Capture the cell that displays the provided text and extract its (X, Y) central coordinate. 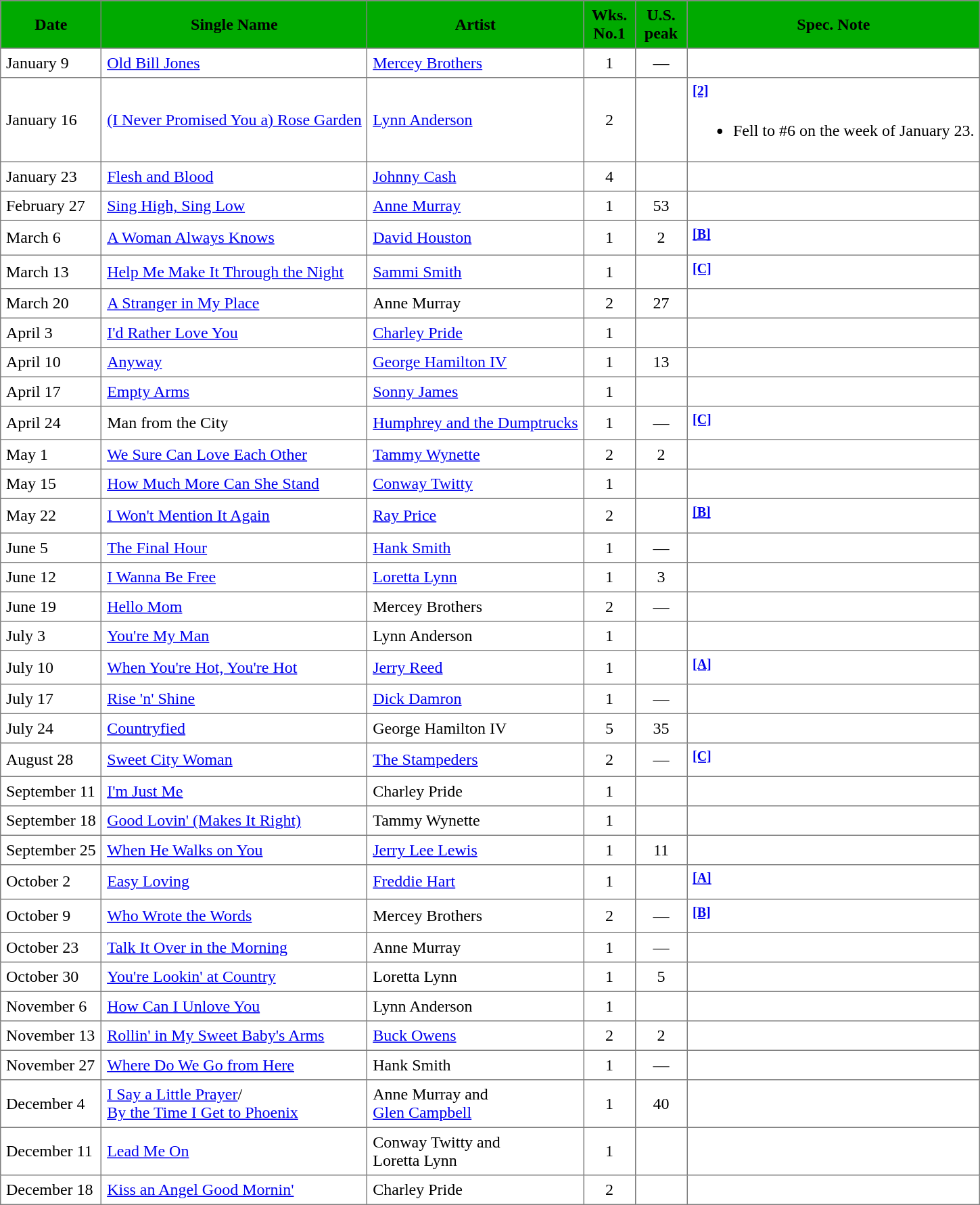
Sing High, Sing Low (234, 206)
February 27 (51, 206)
September 25 (51, 851)
Anne Murray andGlen Campbell (475, 1104)
A Stranger in My Place (234, 304)
Talk It Over in the Morning (234, 947)
May 1 (51, 455)
Buck Owens (475, 1036)
July 17 (51, 699)
June 19 (51, 607)
Old Bill Jones (234, 63)
I Won't Mention It Again (234, 516)
11 (661, 851)
Sweet City Woman (234, 760)
Freddie Hart (475, 882)
Sammi Smith (475, 272)
Easy Loving (234, 882)
40 (661, 1104)
January 16 (51, 120)
Wks. No.1 (609, 24)
July 3 (51, 636)
A Woman Always Knows (234, 238)
April 10 (51, 362)
November 27 (51, 1065)
June 5 (51, 548)
January 23 (51, 177)
Countryfied (234, 728)
Flesh and Blood (234, 177)
September 18 (51, 821)
I Wanna Be Free (234, 577)
Johnny Cash (475, 177)
Hello Mom (234, 607)
April 24 (51, 423)
December 18 (51, 1190)
You're My Man (234, 636)
53 (661, 206)
July 10 (51, 667)
4 (609, 177)
Humphrey and the Dumptrucks (475, 423)
Kiss an Angel Good Mornin' (234, 1190)
January 9 (51, 63)
Sonny James (475, 392)
U.S. peak (661, 24)
[2]Fell to #6 on the week of January 23. (833, 120)
Man from the City (234, 423)
13 (661, 362)
March 20 (51, 304)
Lead Me On (234, 1151)
Jerry Lee Lewis (475, 851)
David Houston (475, 238)
September 11 (51, 792)
Help Me Make It Through the Night (234, 272)
August 28 (51, 760)
December 4 (51, 1104)
Who Wrote the Words (234, 916)
October 9 (51, 916)
Spec. Note (833, 24)
June 12 (51, 577)
Jerry Reed (475, 667)
35 (661, 728)
May 15 (51, 484)
October 30 (51, 977)
Conway Twitty (475, 484)
When You're Hot, You're Hot (234, 667)
March 6 (51, 238)
December 11 (51, 1151)
Artist (475, 24)
November 6 (51, 1006)
May 22 (51, 516)
November 13 (51, 1036)
Conway Twitty andLoretta Lynn (475, 1151)
I Say a Little Prayer/By the Time I Get to Phoenix (234, 1104)
3 (661, 577)
We Sure Can Love Each Other (234, 455)
How Can I Unlove You (234, 1006)
Good Lovin' (Makes It Right) (234, 821)
Where Do We Go from Here (234, 1065)
Rise 'n' Shine (234, 699)
I'm Just Me (234, 792)
Rollin' in My Sweet Baby's Arms (234, 1036)
27 (661, 304)
July 24 (51, 728)
April 17 (51, 392)
October 23 (51, 947)
Date (51, 24)
Single Name (234, 24)
Dick Damron (475, 699)
The Stampeders (475, 760)
You're Lookin' at Country (234, 977)
(I Never Promised You a) Rose Garden (234, 120)
Empty Arms (234, 392)
When He Walks on You (234, 851)
October 2 (51, 882)
April 3 (51, 333)
Anyway (234, 362)
I'd Rather Love You (234, 333)
Ray Price (475, 516)
March 13 (51, 272)
The Final Hour (234, 548)
How Much More Can She Stand (234, 484)
